Find where the given text appears and provide that cell's center as [X, Y] coordinate. 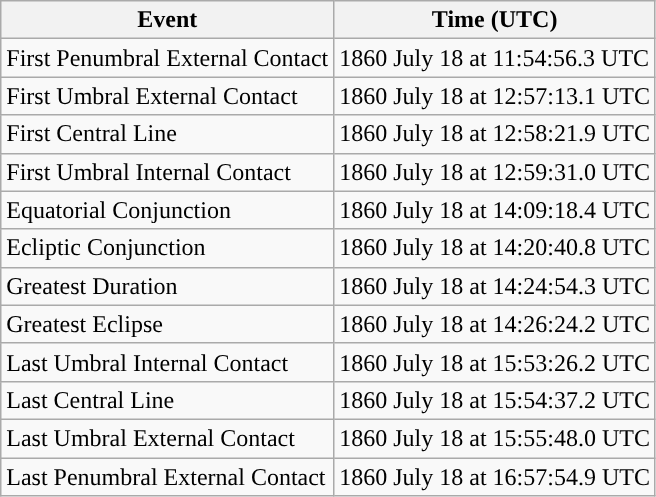
1860 July 18 at 11:54:56.3 UTC [495, 58]
Ecliptic Conjunction [168, 248]
First Umbral Internal Contact [168, 172]
Event [168, 20]
1860 July 18 at 12:59:31.0 UTC [495, 172]
Greatest Duration [168, 286]
1860 July 18 at 12:58:21.9 UTC [495, 134]
Last Penumbral External Contact [168, 477]
1860 July 18 at 14:20:40.8 UTC [495, 248]
Last Umbral External Contact [168, 438]
Greatest Eclipse [168, 324]
Time (UTC) [495, 20]
Last Umbral Internal Contact [168, 362]
1860 July 18 at 14:09:18.4 UTC [495, 210]
Equatorial Conjunction [168, 210]
Last Central Line [168, 400]
1860 July 18 at 12:57:13.1 UTC [495, 96]
1860 July 18 at 15:53:26.2 UTC [495, 362]
1860 July 18 at 16:57:54.9 UTC [495, 477]
First Umbral External Contact [168, 96]
First Penumbral External Contact [168, 58]
1860 July 18 at 15:55:48.0 UTC [495, 438]
First Central Line [168, 134]
1860 July 18 at 15:54:37.2 UTC [495, 400]
1860 July 18 at 14:24:54.3 UTC [495, 286]
1860 July 18 at 14:26:24.2 UTC [495, 324]
